Output the (X, Y) coordinate of the center of the cell containing the given text.  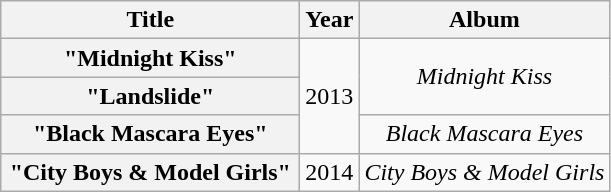
Title (150, 20)
Year (330, 20)
2014 (330, 172)
Midnight Kiss (484, 77)
"Midnight Kiss" (150, 58)
"Black Mascara Eyes" (150, 134)
"City Boys & Model Girls" (150, 172)
2013 (330, 96)
Album (484, 20)
Black Mascara Eyes (484, 134)
City Boys & Model Girls (484, 172)
"Landslide" (150, 96)
